Pinpoint the cell where the given text exists, returning its (x, y) midpoint coordinate. 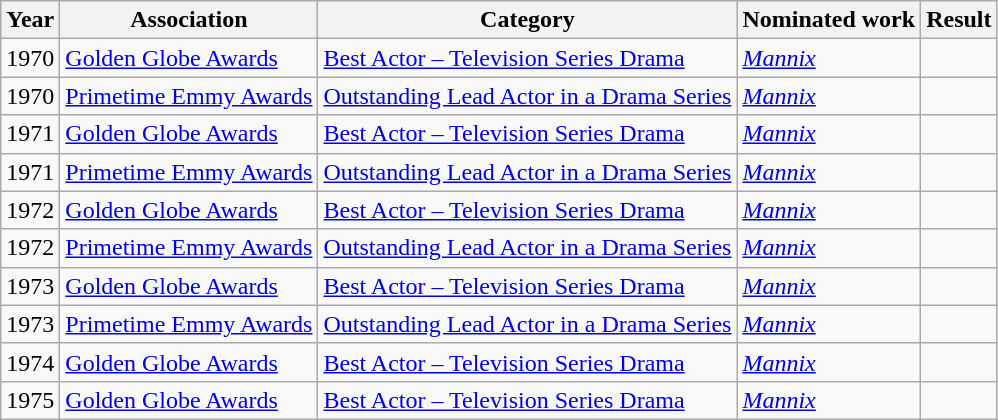
1975 (30, 400)
Category (528, 20)
1974 (30, 362)
Nominated work (829, 20)
Year (30, 20)
Result (959, 20)
Association (189, 20)
